Provide the [x, y] coordinate of the cell's center where the given text is located.  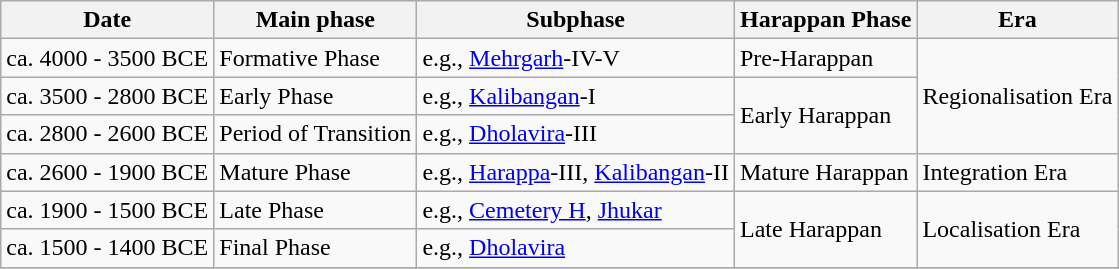
ca. 2800 - 2600 BCE [108, 134]
e.g., Dholavira-III [576, 134]
Mature Phase [316, 172]
ca. 1500 - 1400 BCE [108, 248]
e.g., Dholavira [576, 248]
e.g., Harappa-III, Kalibangan-II [576, 172]
Late Phase [316, 210]
Mature Harappan [825, 172]
ca. 1900 - 1500 BCE [108, 210]
Early Phase [316, 96]
Final Phase [316, 248]
Pre-Harappan [825, 58]
Era [1018, 20]
Formative Phase [316, 58]
Harappan Phase [825, 20]
Integration Era [1018, 172]
ca. 3500 - 2800 BCE [108, 96]
Early Harappan [825, 115]
ca. 2600 - 1900 BCE [108, 172]
Period of Transition [316, 134]
Localisation Era [1018, 229]
e.g., Mehrgarh-IV-V [576, 58]
ca. 4000 - 3500 BCE [108, 58]
Subphase [576, 20]
Date [108, 20]
Late Harappan [825, 229]
e.g., Kalibangan-I [576, 96]
Regionalisation Era [1018, 96]
Main phase [316, 20]
e.g., Cemetery H, Jhukar [576, 210]
